Find where the given text appears and provide that cell's center as [x, y] coordinate. 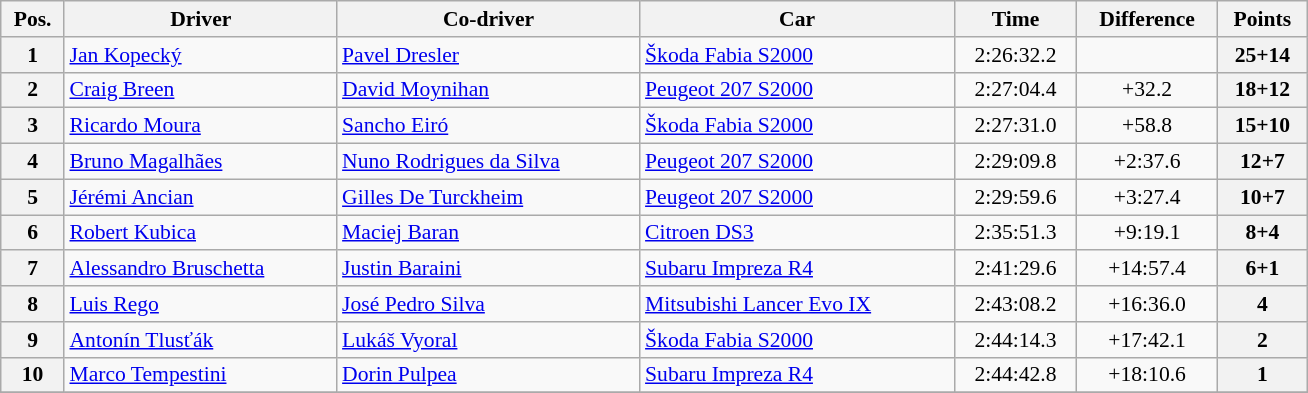
+14:57.4 [1147, 269]
3 [33, 126]
Bruno Magalhães [200, 162]
Justin Baraini [488, 269]
6+1 [1262, 269]
+3:27.4 [1147, 197]
+2:37.6 [1147, 162]
+16:36.0 [1147, 304]
8 [33, 304]
Nuno Rodrigues da Silva [488, 162]
Lukáš Vyoral [488, 340]
10+7 [1262, 197]
2:26:32.2 [1016, 55]
Craig Breen [200, 90]
Mitsubishi Lancer Evo IX [797, 304]
Pos. [33, 19]
Difference [1147, 19]
+18:10.6 [1147, 375]
José Pedro Silva [488, 304]
2:27:04.4 [1016, 90]
Alessandro Bruschetta [200, 269]
2:35:51.3 [1016, 233]
Luis Rego [200, 304]
Car [797, 19]
Jérémi Ancian [200, 197]
Co-driver [488, 19]
15+10 [1262, 126]
2:44:42.8 [1016, 375]
10 [33, 375]
Pavel Dresler [488, 55]
Ricardo Moura [200, 126]
Maciej Baran [488, 233]
2:43:08.2 [1016, 304]
2:29:59.6 [1016, 197]
David Moynihan [488, 90]
25+14 [1262, 55]
Time [1016, 19]
Driver [200, 19]
+17:42.1 [1147, 340]
12+7 [1262, 162]
Sancho Eiró [488, 126]
9 [33, 340]
Points [1262, 19]
+58.8 [1147, 126]
Marco Tempestini [200, 375]
2:29:09.8 [1016, 162]
Jan Kopecký [200, 55]
Citroen DS3 [797, 233]
Robert Kubica [200, 233]
5 [33, 197]
Gilles De Turckheim [488, 197]
8+4 [1262, 233]
Dorin Pulpea [488, 375]
2:44:14.3 [1016, 340]
2:41:29.6 [1016, 269]
18+12 [1262, 90]
6 [33, 233]
2:27:31.0 [1016, 126]
+32.2 [1147, 90]
+9:19.1 [1147, 233]
7 [33, 269]
Antonín Tlusťák [200, 340]
